Detect which cell encompasses the target text, then output its (X, Y) center coordinate. 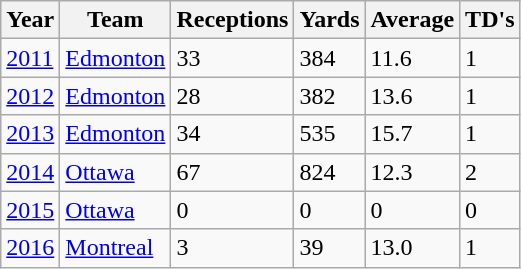
384 (330, 58)
824 (330, 172)
Year (30, 20)
2013 (30, 134)
28 (232, 96)
2015 (30, 210)
13.6 (412, 96)
15.7 (412, 134)
2012 (30, 96)
2014 (30, 172)
2 (490, 172)
382 (330, 96)
39 (330, 248)
Yards (330, 20)
535 (330, 134)
34 (232, 134)
12.3 (412, 172)
Average (412, 20)
13.0 (412, 248)
Montreal (116, 248)
11.6 (412, 58)
3 (232, 248)
Receptions (232, 20)
2016 (30, 248)
67 (232, 172)
33 (232, 58)
Team (116, 20)
2011 (30, 58)
TD's (490, 20)
